Provide the [x, y] coordinate of the cell's center where the given text is located.  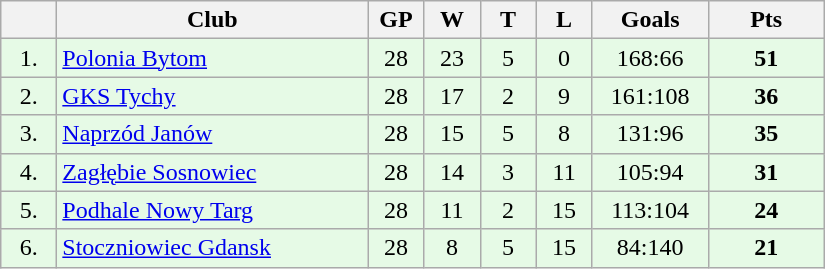
3 [508, 172]
W [452, 20]
9 [564, 96]
51 [766, 58]
Podhale Nowy Targ [212, 210]
105:94 [650, 172]
Goals [650, 20]
Naprzód Janów [212, 134]
5. [29, 210]
Polonia Bytom [212, 58]
36 [766, 96]
23 [452, 58]
Zagłębie Sosnowiec [212, 172]
GP [396, 20]
131:96 [650, 134]
84:140 [650, 248]
113:104 [650, 210]
35 [766, 134]
GKS Tychy [212, 96]
1. [29, 58]
T [508, 20]
0 [564, 58]
4. [29, 172]
31 [766, 172]
17 [452, 96]
Stoczniowiec Gdansk [212, 248]
161:108 [650, 96]
2. [29, 96]
L [564, 20]
21 [766, 248]
6. [29, 248]
Pts [766, 20]
168:66 [650, 58]
3. [29, 134]
Club [212, 20]
24 [766, 210]
14 [452, 172]
